Output the [x, y] coordinate of the center of the cell containing the given text.  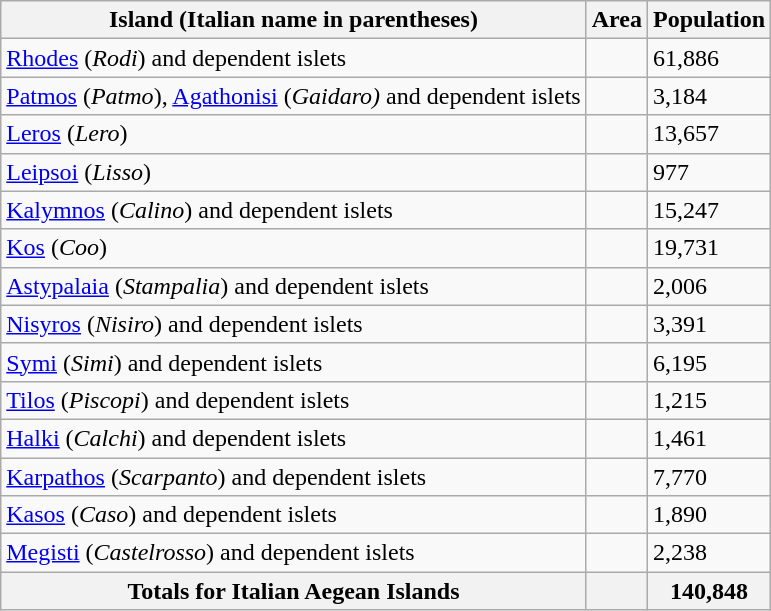
2,238 [710, 553]
19,731 [710, 248]
3,391 [710, 324]
7,770 [710, 477]
15,247 [710, 210]
Rhodes (Rodi) and dependent islets [294, 58]
3,184 [710, 96]
Kos (Coo) [294, 248]
Halki (Calchi) and dependent islets [294, 438]
Karpathos (Scarpanto) and dependent islets [294, 477]
Astypalaia (Stampalia) and dependent islets [294, 286]
13,657 [710, 134]
Leipsoi (Lisso) [294, 172]
Nisyros (Nisiro) and dependent islets [294, 324]
2,006 [710, 286]
61,886 [710, 58]
Symi (Simi) and dependent islets [294, 362]
Population [710, 20]
Patmos (Patmo), Agathonisi (Gaidaro) and dependent islets [294, 96]
Megisti (Castelrosso) and dependent islets [294, 553]
6,195 [710, 362]
Kasos (Caso) and dependent islets [294, 515]
Leros (Lero) [294, 134]
Area [616, 20]
140,848 [710, 591]
Totals for Italian Aegean Islands [294, 591]
Island (Italian name in parentheses) [294, 20]
1,215 [710, 400]
Kalymnos (Calino) and dependent islets [294, 210]
1,890 [710, 515]
1,461 [710, 438]
977 [710, 172]
Tilos (Piscopi) and dependent islets [294, 400]
